Capture the cell that displays the provided text and extract its [X, Y] central coordinate. 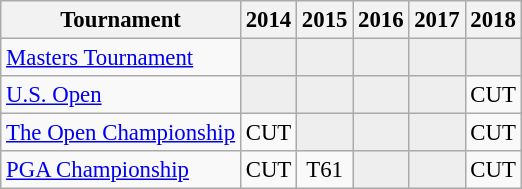
T61 [325, 170]
2014 [268, 20]
Masters Tournament [121, 58]
The Open Championship [121, 133]
2017 [437, 20]
2016 [381, 20]
2015 [325, 20]
U.S. Open [121, 95]
PGA Championship [121, 170]
Tournament [121, 20]
2018 [493, 20]
